Pinpoint the cell where the given text exists, returning its [x, y] midpoint coordinate. 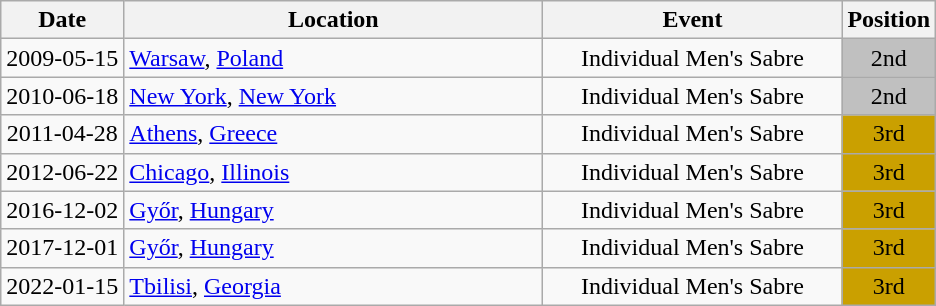
2010-06-18 [62, 96]
Warsaw, Poland [334, 58]
2022-01-15 [62, 286]
Event [692, 20]
2009-05-15 [62, 58]
Position [889, 20]
2017-12-01 [62, 248]
2012-06-22 [62, 172]
Tbilisi, Georgia [334, 286]
New York, New York [334, 96]
Athens, Greece [334, 134]
Chicago, Illinois [334, 172]
2011-04-28 [62, 134]
Date [62, 20]
2016-12-02 [62, 210]
Location [334, 20]
